Identify which cell holds the provided text, then report its [x, y] central coordinate. 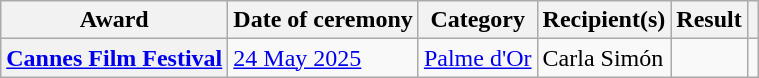
Date of ceremony [324, 20]
Cannes Film Festival [114, 58]
Result [709, 20]
Award [114, 20]
Recipient(s) [604, 20]
Carla Simón [604, 58]
Palme d'Or [478, 58]
24 May 2025 [324, 58]
Category [478, 20]
